Return [x, y] of the center of cell containing provided text 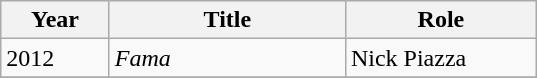
Title [227, 20]
Fama [227, 58]
2012 [56, 58]
Role [440, 20]
Year [56, 20]
Nick Piazza [440, 58]
